Capture the cell that displays the provided text and extract its (x, y) central coordinate. 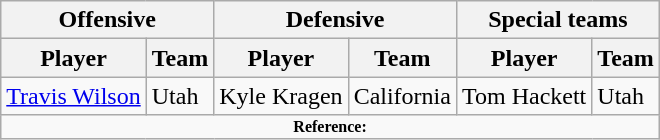
Offensive (108, 20)
Defensive (336, 20)
Kyle Kragen (281, 96)
Special teams (558, 20)
California (402, 96)
Travis Wilson (74, 96)
Tom Hackett (524, 96)
Reference: (330, 127)
